Determine the [X, Y] coordinate at the center of the cell enclosing the given text.  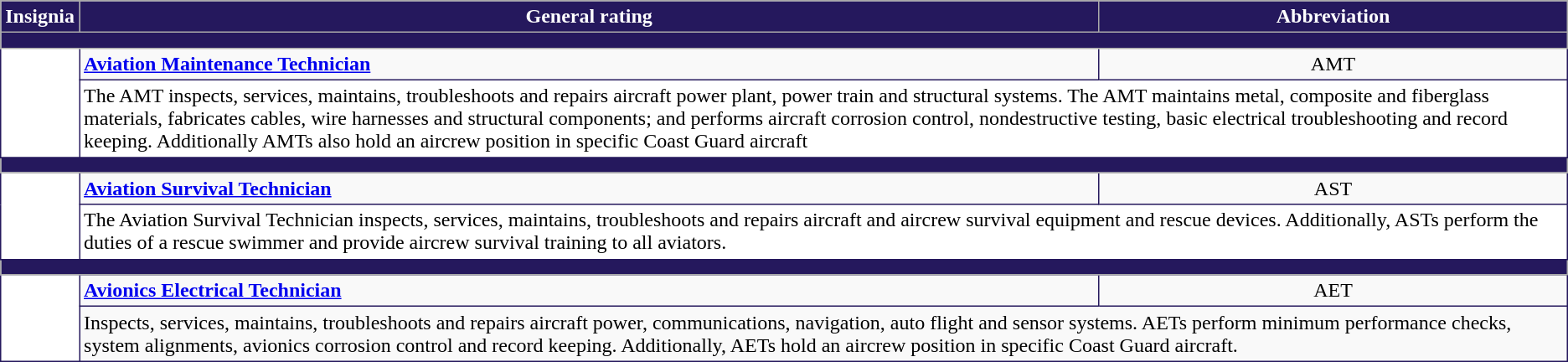
Aviation Maintenance Technician [590, 64]
Insignia [40, 17]
AET [1333, 291]
AST [1333, 189]
AMT [1333, 64]
Aviation Survival Technician [590, 189]
General rating [590, 17]
Avionics Electrical Technician [590, 291]
Abbreviation [1333, 17]
